For the text-containing cell, return its midpoint in [X, Y] coordinate format. 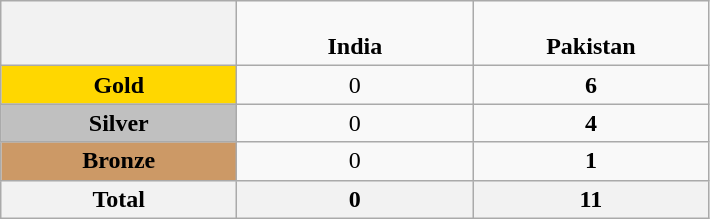
Silver [119, 123]
4 [591, 123]
6 [591, 85]
Total [119, 199]
1 [591, 161]
Gold [119, 85]
11 [591, 199]
India [355, 34]
Pakistan [591, 34]
Bronze [119, 161]
